Locate the cell with the specified text and output its [X, Y] center coordinate. 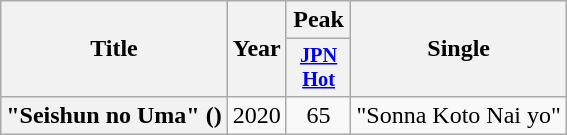
Peak [318, 20]
Title [114, 49]
"Sonna Koto Nai yo" [458, 115]
65 [318, 115]
Single [458, 49]
JPNHot [318, 68]
"Seishun no Uma" () [114, 115]
2020 [256, 115]
Year [256, 49]
